Output the (X, Y) coordinate of the center of the cell containing the given text.  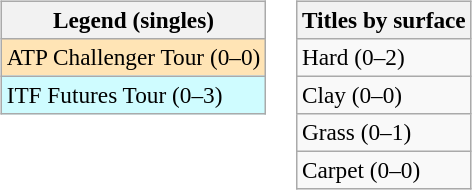
Titles by surface (384, 20)
ITF Futures Tour (0–3) (133, 95)
ATP Challenger Tour (0–0) (133, 57)
Hard (0–2) (384, 57)
Clay (0–0) (384, 95)
Carpet (0–0) (384, 171)
Grass (0–1) (384, 133)
Legend (singles) (133, 20)
